Provide the (x, y) coordinate of the cell's center where the given text is located.  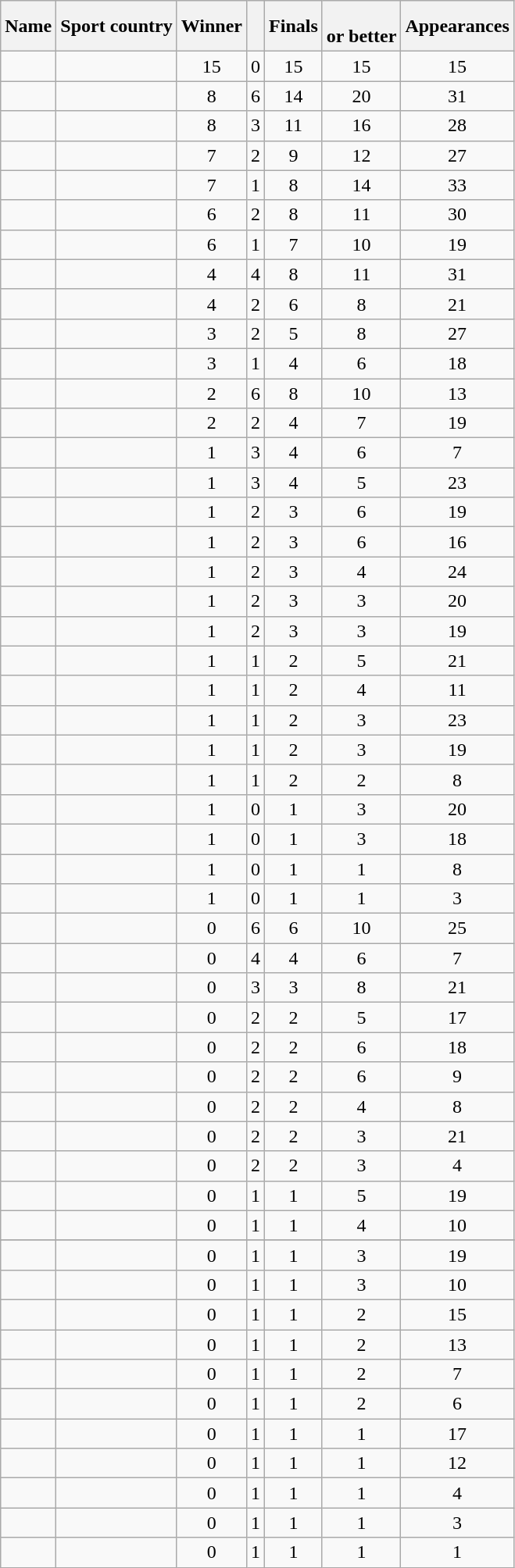
Sport country (116, 27)
Finals (294, 27)
24 (457, 572)
30 (457, 215)
28 (457, 126)
or better (361, 27)
Winner (211, 27)
33 (457, 185)
Appearances (457, 27)
Name (28, 27)
25 (457, 928)
